Output the [X, Y] coordinate of the center of the cell containing the given text.  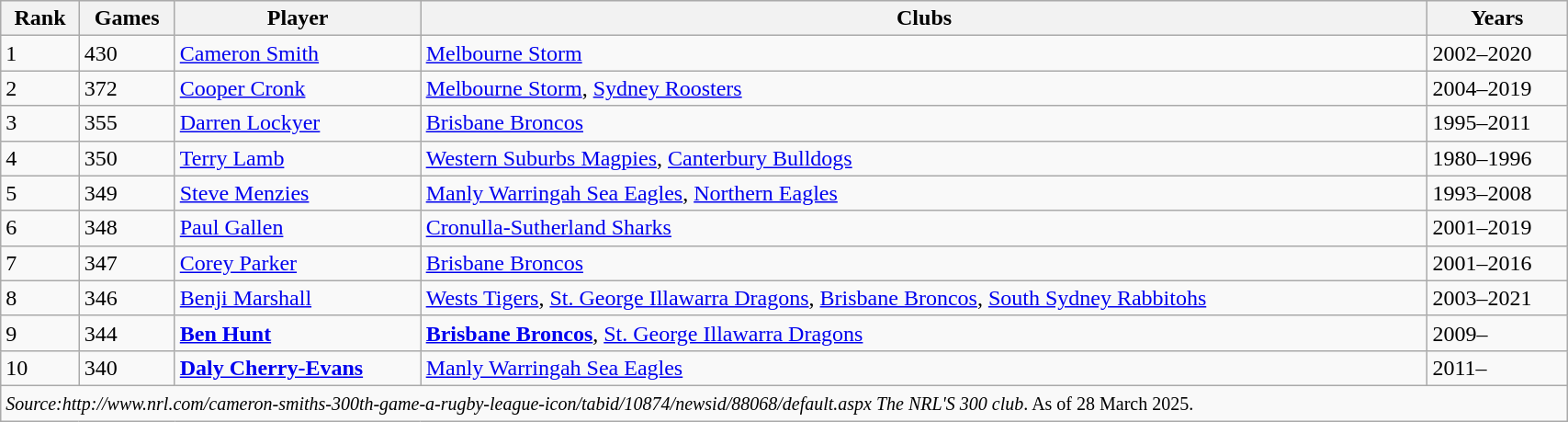
Rank [40, 18]
Paul Gallen [298, 228]
2001–2019 [1497, 228]
2002–2020 [1497, 53]
6 [40, 228]
Cameron Smith [298, 53]
Ben Hunt [298, 333]
350 [127, 158]
348 [127, 228]
Melbourne Storm [924, 53]
2009– [1497, 333]
Melbourne Storm, Sydney Roosters [924, 88]
2 [40, 88]
344 [127, 333]
Games [127, 18]
372 [127, 88]
1995–2011 [1497, 123]
Clubs [924, 18]
1993–2008 [1497, 193]
349 [127, 193]
2001–2016 [1497, 263]
8 [40, 298]
9 [40, 333]
346 [127, 298]
Steve Menzies [298, 193]
1 [40, 53]
430 [127, 53]
Years [1497, 18]
Manly Warringah Sea Eagles, Northern Eagles [924, 193]
355 [127, 123]
Daly Cherry-Evans [298, 368]
Corey Parker [298, 263]
3 [40, 123]
Benji Marshall [298, 298]
Wests Tigers, St. George Illawarra Dragons, Brisbane Broncos, South Sydney Rabbitohs [924, 298]
Darren Lockyer [298, 123]
2011– [1497, 368]
2003–2021 [1497, 298]
4 [40, 158]
1980–1996 [1497, 158]
7 [40, 263]
10 [40, 368]
5 [40, 193]
Brisbane Broncos, St. George Illawarra Dragons [924, 333]
Western Suburbs Magpies, Canterbury Bulldogs [924, 158]
2004–2019 [1497, 88]
Cooper Cronk [298, 88]
Cronulla-Sutherland Sharks [924, 228]
340 [127, 368]
Player [298, 18]
347 [127, 263]
Manly Warringah Sea Eagles [924, 368]
Terry Lamb [298, 158]
